Return [X, Y] of the center of cell containing provided text 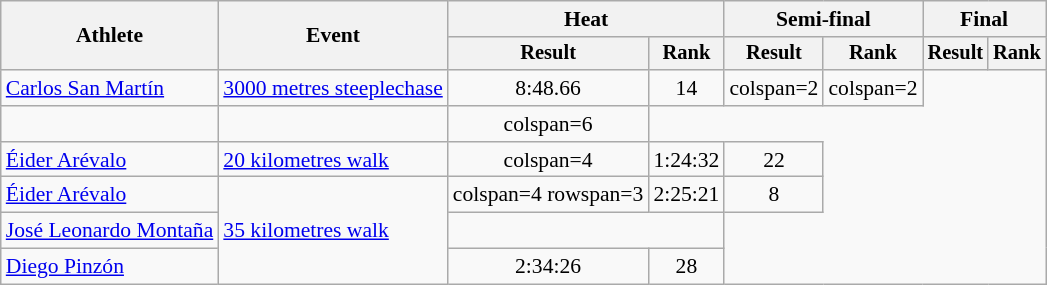
28 [686, 267]
8:48.66 [548, 88]
José Leonardo Montaña [110, 231]
Event [333, 36]
colspan=4 [548, 160]
colspan=6 [548, 124]
Diego Pinzón [110, 267]
3000 metres steeplechase [333, 88]
Semi-final [823, 19]
8 [774, 195]
1:24:32 [686, 160]
20 kilometres walk [333, 160]
Carlos San Martín [110, 88]
2:25:21 [686, 195]
35 kilometres walk [333, 230]
Athlete [110, 36]
Heat [586, 19]
2:34:26 [548, 267]
Final [984, 19]
22 [774, 160]
14 [686, 88]
colspan=4 rowspan=3 [548, 195]
